From the cell containing the given text, extract its center point as [X, Y] coordinate. 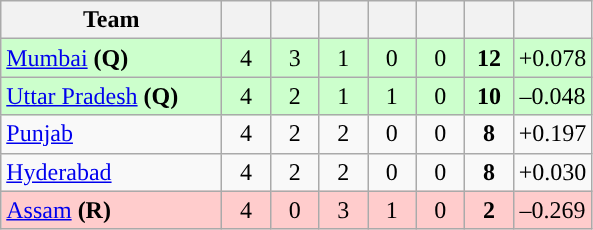
+0.030 [552, 172]
Punjab [112, 134]
Uttar Pradesh (Q) [112, 96]
+0.078 [552, 58]
Team [112, 20]
–0.269 [552, 210]
Mumbai (Q) [112, 58]
10 [490, 96]
Hyderabad [112, 172]
12 [490, 58]
–0.048 [552, 96]
Assam (R) [112, 210]
+0.197 [552, 134]
